Find where the given text appears and provide that cell's center as [x, y] coordinate. 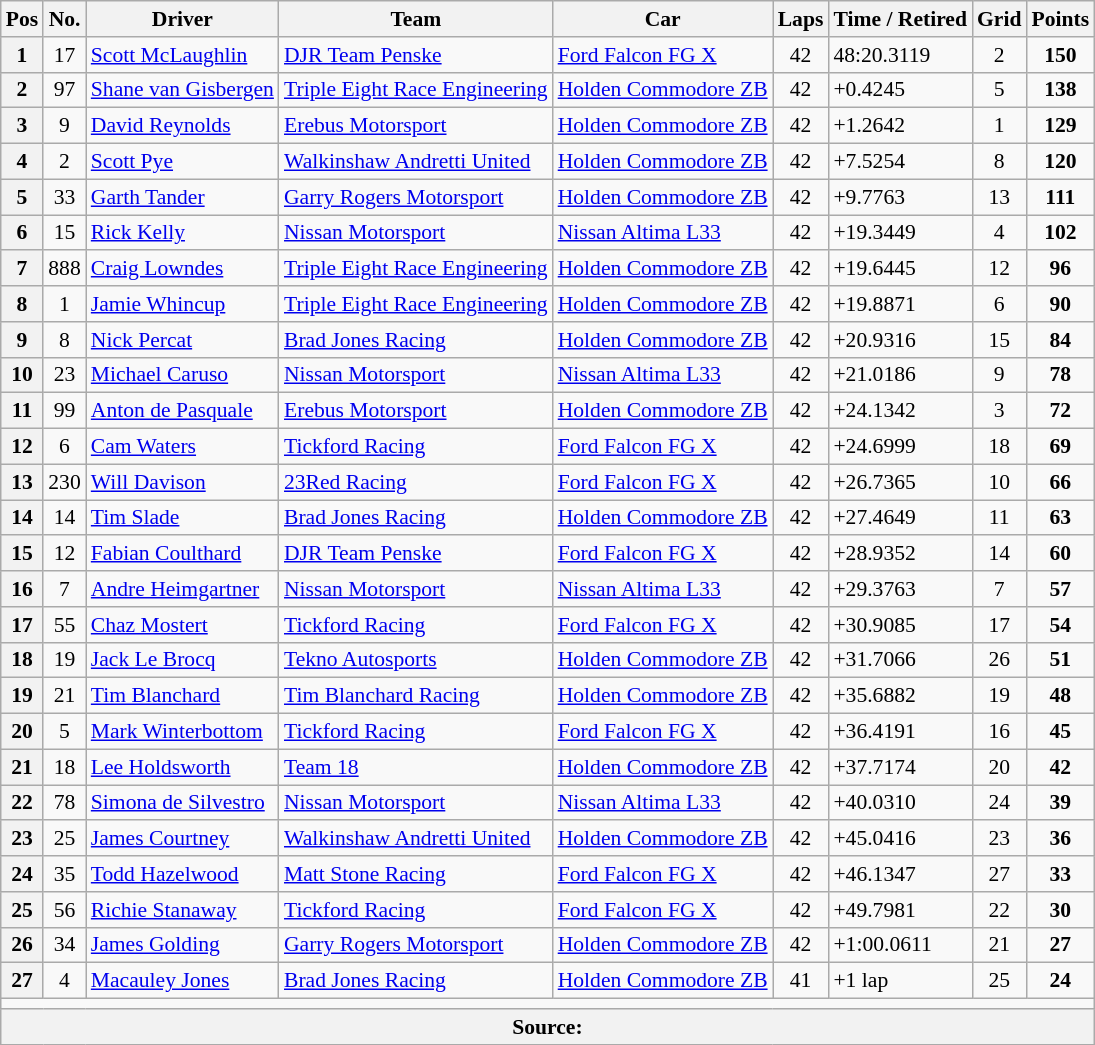
35 [64, 874]
+1:00.0611 [900, 945]
+1.2642 [900, 126]
+24.6999 [900, 447]
56 [64, 910]
Andre Heimgartner [182, 589]
Richie Stanaway [182, 910]
+19.6445 [900, 269]
David Reynolds [182, 126]
57 [1061, 589]
+7.5254 [900, 162]
30 [1061, 910]
99 [64, 411]
Points [1061, 19]
+19.3449 [900, 233]
55 [64, 625]
+28.9352 [900, 554]
129 [1061, 126]
45 [1061, 732]
Time / Retired [900, 19]
230 [64, 482]
Tekno Autosports [416, 660]
888 [64, 269]
Pos [22, 19]
Matt Stone Racing [416, 874]
23Red Racing [416, 482]
Michael Caruso [182, 375]
+31.7066 [900, 660]
111 [1061, 197]
+46.1347 [900, 874]
+21.0186 [900, 375]
102 [1061, 233]
+49.7981 [900, 910]
+26.7365 [900, 482]
Chaz Mostert [182, 625]
+19.8871 [900, 304]
Todd Hazelwood [182, 874]
Anton de Pasquale [182, 411]
97 [64, 90]
Grid [1000, 19]
Simona de Silvestro [182, 803]
Tim Blanchard Racing [416, 696]
James Courtney [182, 839]
Team 18 [416, 767]
120 [1061, 162]
69 [1061, 447]
Macauley Jones [182, 981]
54 [1061, 625]
+29.3763 [900, 589]
48 [1061, 696]
+0.4245 [900, 90]
66 [1061, 482]
150 [1061, 55]
+45.0416 [900, 839]
60 [1061, 554]
+1 lap [900, 981]
Car [663, 19]
+40.0310 [900, 803]
+37.7174 [900, 767]
39 [1061, 803]
84 [1061, 340]
Tim Blanchard [182, 696]
Cam Waters [182, 447]
No. [64, 19]
Nick Percat [182, 340]
138 [1061, 90]
Team [416, 19]
Shane van Gisbergen [182, 90]
+30.9085 [900, 625]
63 [1061, 518]
James Golding [182, 945]
Driver [182, 19]
Source: [548, 1027]
Garth Tander [182, 197]
+24.1342 [900, 411]
Jack Le Brocq [182, 660]
34 [64, 945]
41 [801, 981]
72 [1061, 411]
+20.9316 [900, 340]
Lee Holdsworth [182, 767]
+35.6882 [900, 696]
Scott Pye [182, 162]
96 [1061, 269]
90 [1061, 304]
Laps [801, 19]
Craig Lowndes [182, 269]
+36.4191 [900, 732]
Rick Kelly [182, 233]
Fabian Coulthard [182, 554]
48:20.3119 [900, 55]
36 [1061, 839]
Mark Winterbottom [182, 732]
Jamie Whincup [182, 304]
Tim Slade [182, 518]
51 [1061, 660]
+9.7763 [900, 197]
Will Davison [182, 482]
+27.4649 [900, 518]
Scott McLaughlin [182, 55]
